Locate the cell with the specified text and output its (X, Y) center coordinate. 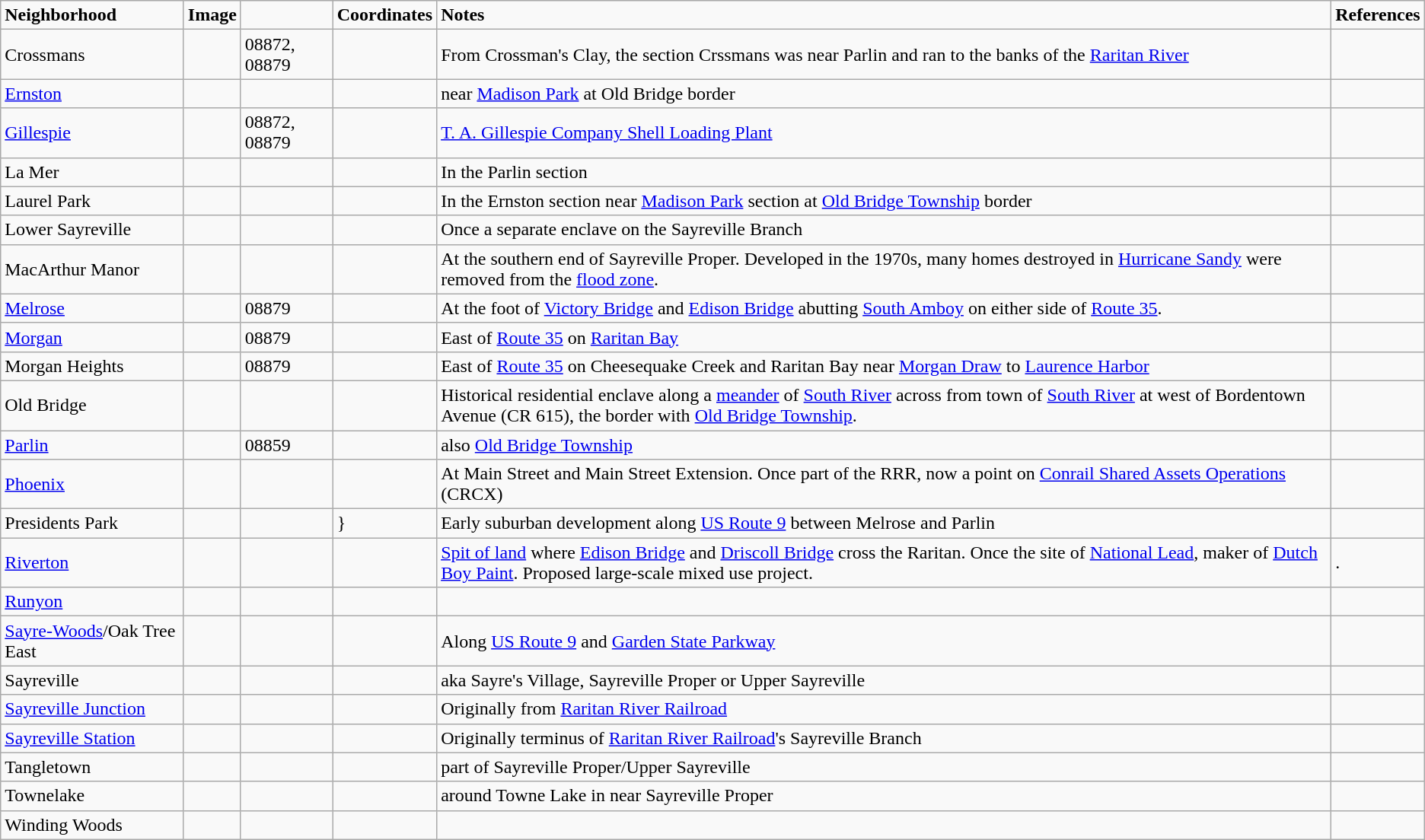
Notes (885, 15)
around Towne Lake in near Sayreville Proper (885, 796)
Townelake (93, 796)
Phoenix (93, 484)
Crossmans (93, 55)
Originally terminus of Raritan River Railroad's Sayreville Branch (885, 738)
Along US Route 9 and Garden State Parkway (885, 641)
Tangletown (93, 767)
At Main Street and Main Street Extension. Once part of the RRR, now a point on Conrail Shared Assets Operations (CRCX) (885, 484)
Ernston (93, 94)
Riverton (93, 563)
La Mer (93, 172)
Sayre-Woods/Oak Tree East (93, 641)
T. A. Gillespie Company Shell Loading Plant (885, 132)
Winding Woods (93, 825)
Old Bridge (93, 405)
Morgan (93, 337)
near Madison Park at Old Bridge border (885, 94)
Sayreville (93, 680)
Gillespie (93, 132)
East of Route 35 on Cheesequake Creek and Raritan Bay near Morgan Draw to Laurence Harbor (885, 366)
Once a separate enclave on the Sayreville Branch (885, 230)
Laurel Park (93, 201)
} (384, 523)
Sayreville Station (93, 738)
Presidents Park (93, 523)
East of Route 35 on Raritan Bay (885, 337)
part of Sayreville Proper/Upper Sayreville (885, 767)
Lower Sayreville (93, 230)
Runyon (93, 602)
Parlin (93, 445)
At the foot of Victory Bridge and Edison Bridge abutting South Amboy on either side of Route 35. (885, 308)
Coordinates (384, 15)
Early suburban development along US Route 9 between Melrose and Parlin (885, 523)
Image (212, 15)
Neighborhood (93, 15)
08859 (286, 445)
At the southern end of Sayreville Proper. Developed in the 1970s, many homes destroyed in Hurricane Sandy were removed from the flood zone. (885, 269)
Morgan Heights (93, 366)
References (1378, 15)
also Old Bridge Township (885, 445)
In the Parlin section (885, 172)
Originally from Raritan River Railroad (885, 709)
Sayreville Junction (93, 709)
From Crossman's Clay, the section Crssmans was near Parlin and ran to the banks of the Raritan River (885, 55)
aka Sayre's Village, Sayreville Proper or Upper Sayreville (885, 680)
Melrose (93, 308)
In the Ernston section near Madison Park section at Old Bridge Township border (885, 201)
. (1378, 563)
MacArthur Manor (93, 269)
